Extract the [X, Y] coordinate from the center of the cell holding the provided text.  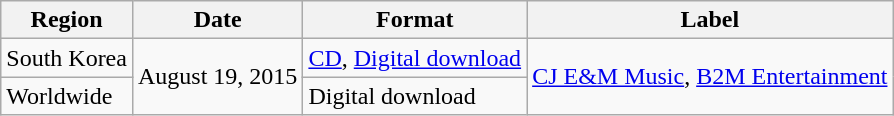
Date [217, 20]
Region [67, 20]
CJ E&M Music, B2M Entertainment [710, 77]
Format [415, 20]
Digital download [415, 96]
August 19, 2015 [217, 77]
CD, Digital download [415, 58]
Label [710, 20]
South Korea [67, 58]
Worldwide [67, 96]
